Determine the (X, Y) coordinate at the center of the cell enclosing the given text.  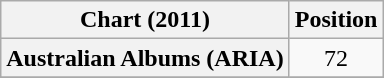
Australian Albums (ARIA) (145, 58)
72 (336, 58)
Chart (2011) (145, 20)
Position (336, 20)
